For the text-containing cell, return its midpoint in [X, Y] coordinate format. 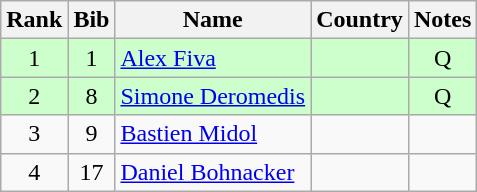
Simone Deromedis [213, 96]
Bastien Midol [213, 134]
Alex Fiva [213, 58]
4 [34, 172]
17 [92, 172]
Daniel Bohnacker [213, 172]
Rank [34, 20]
3 [34, 134]
8 [92, 96]
Country [360, 20]
2 [34, 96]
Notes [442, 20]
Bib [92, 20]
9 [92, 134]
Name [213, 20]
